Identify which cell holds the provided text, then report its [X, Y] central coordinate. 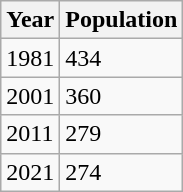
Population [122, 20]
434 [122, 58]
2001 [30, 96]
Year [30, 20]
274 [122, 172]
1981 [30, 58]
279 [122, 134]
2011 [30, 134]
2021 [30, 172]
360 [122, 96]
